Provide the (x, y) coordinate of the cell's center where the given text is located.  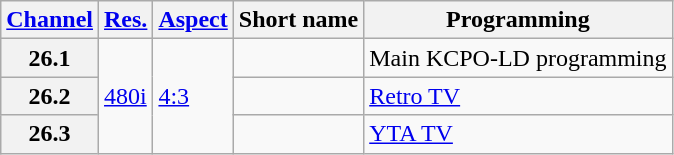
480i (126, 96)
26.2 (50, 96)
Programming (518, 20)
Channel (50, 20)
26.1 (50, 58)
Main KCPO-LD programming (518, 58)
26.3 (50, 134)
Retro TV (518, 96)
Aspect (193, 20)
4:3 (193, 96)
YTA TV (518, 134)
Res. (126, 20)
Short name (298, 20)
